Provide the [x, y] coordinate of the cell's center where the given text is located.  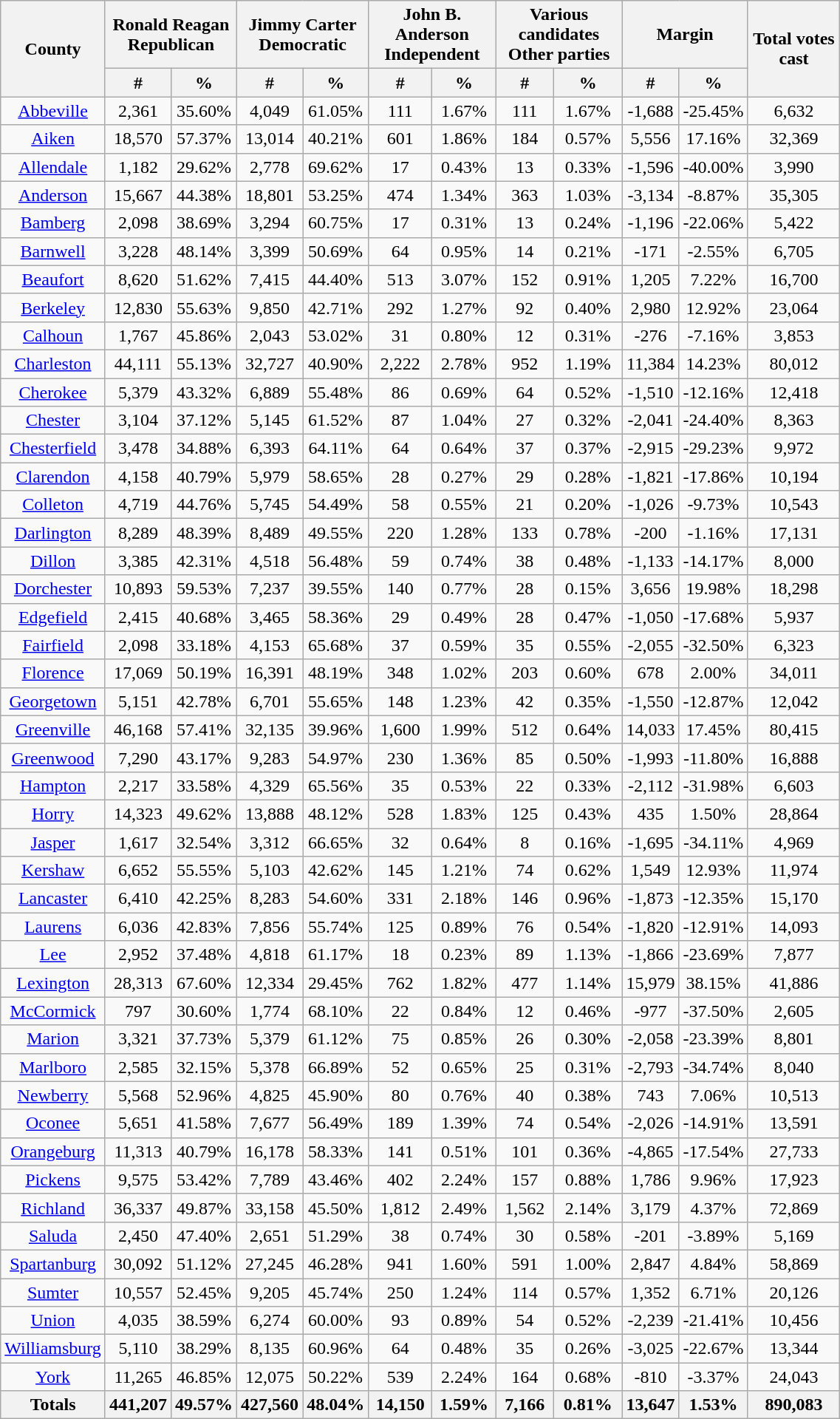
14,323 [137, 814]
Cherokee [53, 392]
477 [525, 983]
68.10% [335, 1011]
4,035 [137, 1321]
0.76% [464, 1095]
-34.74% [714, 1067]
2.18% [464, 899]
0.96% [588, 899]
47.40% [204, 1236]
-22.06% [714, 223]
-37.50% [714, 1011]
27 [525, 421]
2,450 [137, 1236]
32.15% [204, 1067]
4,518 [270, 561]
1.24% [464, 1293]
10,456 [793, 1321]
3,399 [270, 251]
38.69% [204, 223]
42.62% [335, 871]
9.96% [714, 1180]
591 [525, 1264]
12.93% [714, 871]
2,043 [270, 336]
4.84% [714, 1264]
48.14% [204, 251]
44,111 [137, 364]
3.07% [464, 279]
46.85% [204, 1377]
1,767 [137, 336]
30 [525, 1236]
0.38% [588, 1095]
133 [525, 533]
-1,873 [650, 899]
8,620 [137, 279]
86 [400, 392]
Union [53, 1321]
51.12% [204, 1264]
67.60% [204, 983]
8,040 [793, 1067]
6,705 [793, 251]
58.65% [335, 477]
14,093 [793, 927]
0.59% [464, 645]
146 [525, 899]
40.90% [335, 364]
-2,026 [650, 1123]
2.00% [714, 673]
-200 [650, 533]
37.48% [204, 955]
5,979 [270, 477]
1.83% [464, 814]
678 [650, 673]
0.58% [588, 1236]
66.89% [335, 1067]
0.53% [464, 786]
Jasper [53, 842]
5,556 [650, 139]
-1,596 [650, 167]
29.62% [204, 167]
21 [525, 505]
441,207 [137, 1405]
-34.11% [714, 842]
203 [525, 673]
-12.35% [714, 899]
435 [650, 814]
-22.67% [714, 1349]
-1,820 [650, 927]
66.65% [335, 842]
0.80% [464, 336]
41.58% [204, 1123]
0.32% [588, 421]
32 [400, 842]
6,393 [270, 449]
14,033 [650, 729]
36,337 [137, 1208]
60.75% [335, 223]
42 [525, 701]
-3.89% [714, 1236]
-2,112 [650, 786]
89 [525, 955]
2,778 [270, 167]
0.47% [588, 617]
20,126 [793, 1293]
1.82% [464, 983]
0.95% [464, 251]
1.21% [464, 871]
4,153 [270, 645]
-977 [650, 1011]
140 [400, 589]
1.27% [464, 307]
1,562 [525, 1208]
0.20% [588, 505]
41,886 [793, 983]
0.36% [588, 1151]
0.65% [464, 1067]
53.02% [335, 336]
Jimmy CarterDemocratic [303, 35]
Charleston [53, 364]
4,719 [137, 505]
3,465 [270, 617]
6,603 [793, 786]
-14.91% [714, 1123]
-2,058 [650, 1039]
61.17% [335, 955]
93 [400, 1321]
59 [400, 561]
5,937 [793, 617]
-2,915 [650, 449]
0.46% [588, 1011]
32,369 [793, 139]
5,151 [137, 701]
52 [400, 1067]
10,893 [137, 589]
50.22% [335, 1377]
Ronald ReaganRepublican [171, 35]
35,305 [793, 195]
Anderson [53, 195]
-17.54% [714, 1151]
7,290 [137, 758]
-9.73% [714, 505]
52.96% [204, 1095]
48.12% [335, 814]
4,825 [270, 1095]
45.74% [335, 1293]
0.35% [588, 701]
7,877 [793, 955]
-3.37% [714, 1377]
4,818 [270, 955]
Marlboro [53, 1067]
6,889 [270, 392]
Hampton [53, 786]
8,289 [137, 533]
Sumter [53, 1293]
48.39% [204, 533]
61.05% [335, 111]
27,733 [793, 1151]
-201 [650, 1236]
1.13% [588, 955]
12,418 [793, 392]
11,265 [137, 1377]
55.74% [335, 927]
-2,041 [650, 421]
61.12% [335, 1039]
69.62% [335, 167]
John B. AndersonIndependent [432, 35]
28,313 [137, 983]
16,888 [793, 758]
184 [525, 139]
52.45% [204, 1293]
County [53, 49]
9,850 [270, 307]
-2,793 [650, 1067]
6,410 [137, 899]
3,385 [137, 561]
23,064 [793, 307]
1,774 [270, 1011]
54.97% [335, 758]
5,103 [270, 871]
292 [400, 307]
42.31% [204, 561]
10,543 [793, 505]
474 [400, 195]
43.46% [335, 1180]
60.96% [335, 1349]
Totals [53, 1405]
1.02% [464, 673]
45.90% [335, 1095]
44.40% [335, 279]
-23.69% [714, 955]
44.76% [204, 505]
1.14% [588, 983]
0.21% [588, 251]
57.41% [204, 729]
80,012 [793, 364]
61.52% [335, 421]
49.62% [204, 814]
8,283 [270, 899]
Allendale [53, 167]
Williamsburg [53, 1349]
Bamberg [53, 223]
3,228 [137, 251]
Laurens [53, 927]
11,974 [793, 871]
-4,865 [650, 1151]
9,575 [137, 1180]
40.21% [335, 139]
58.36% [335, 617]
50.19% [204, 673]
1.00% [588, 1264]
53.25% [335, 195]
Chester [53, 421]
55.65% [335, 701]
2,952 [137, 955]
-1,688 [650, 111]
6,323 [793, 645]
6,274 [270, 1321]
Richland [53, 1208]
80 [400, 1095]
2,605 [793, 1011]
18,801 [270, 195]
33,158 [270, 1208]
-1,866 [650, 955]
-17.86% [714, 477]
-12.91% [714, 927]
-12.87% [714, 701]
15,667 [137, 195]
-1.16% [714, 533]
4,969 [793, 842]
Dillon [53, 561]
16,391 [270, 673]
Horry [53, 814]
Aiken [53, 139]
40 [525, 1095]
-11.80% [714, 758]
4,329 [270, 786]
10,513 [793, 1095]
0.78% [588, 533]
45.50% [335, 1208]
1.34% [464, 195]
58,869 [793, 1264]
2,415 [137, 617]
44.38% [204, 195]
-1,133 [650, 561]
2,217 [137, 786]
-31.98% [714, 786]
14.23% [714, 364]
-40.00% [714, 167]
0.68% [588, 1377]
Barnwell [53, 251]
5,110 [137, 1349]
59.53% [204, 589]
Dorchester [53, 589]
145 [400, 871]
0.37% [588, 449]
2.49% [464, 1208]
6.71% [714, 1293]
0.84% [464, 1011]
7,237 [270, 589]
1.39% [464, 1123]
85 [525, 758]
58.33% [335, 1151]
13,344 [793, 1349]
0.28% [588, 477]
13,888 [270, 814]
8,489 [270, 533]
12,075 [270, 1377]
427,560 [270, 1405]
8,801 [793, 1039]
-810 [650, 1377]
-25.45% [714, 111]
35.60% [204, 111]
14 [525, 251]
Edgefield [53, 617]
Total votes cast [793, 49]
1,205 [650, 279]
2,361 [137, 111]
3,990 [793, 167]
16,700 [793, 279]
797 [137, 1011]
0.81% [588, 1405]
528 [400, 814]
513 [400, 279]
8 [525, 842]
743 [650, 1095]
0.27% [464, 477]
43.17% [204, 758]
Marion [53, 1039]
Fairfield [53, 645]
Clarendon [53, 477]
1,786 [650, 1180]
Florence [53, 673]
39.55% [335, 589]
348 [400, 673]
-24.40% [714, 421]
5,422 [793, 223]
80,415 [793, 729]
1.28% [464, 533]
34,011 [793, 673]
-1,550 [650, 701]
539 [400, 1377]
12,042 [793, 701]
1.50% [714, 814]
0.91% [588, 279]
5,745 [270, 505]
Lancaster [53, 899]
32.54% [204, 842]
1.23% [464, 701]
-2,055 [650, 645]
York [53, 1377]
Calhoun [53, 336]
1,549 [650, 871]
9,972 [793, 449]
2,585 [137, 1067]
1.03% [588, 195]
42.83% [204, 927]
6,036 [137, 927]
-1,993 [650, 758]
2.14% [588, 1208]
18 [400, 955]
250 [400, 1293]
24,043 [793, 1377]
7,856 [270, 927]
65.68% [335, 645]
48.04% [335, 1405]
14,150 [400, 1405]
1.86% [464, 139]
3,321 [137, 1039]
0.62% [588, 871]
45.86% [204, 336]
19.98% [714, 589]
56.49% [335, 1123]
37.73% [204, 1039]
1,812 [400, 1208]
11,384 [650, 364]
56.48% [335, 561]
28,864 [793, 814]
4,158 [137, 477]
-12.16% [714, 392]
7,677 [270, 1123]
55.13% [204, 364]
7,166 [525, 1405]
55.48% [335, 392]
38.59% [204, 1321]
114 [525, 1293]
Spartanburg [53, 1264]
331 [400, 899]
34.88% [204, 449]
1,600 [400, 729]
53.42% [204, 1180]
1.36% [464, 758]
57.37% [204, 139]
49.57% [204, 1405]
601 [400, 139]
890,083 [793, 1405]
1.99% [464, 729]
Greenwood [53, 758]
Chesterfield [53, 449]
7.22% [714, 279]
-276 [650, 336]
-3,134 [650, 195]
10,557 [137, 1293]
37.12% [204, 421]
0.23% [464, 955]
17.45% [714, 729]
-1,196 [650, 223]
2,980 [650, 307]
2.78% [464, 364]
76 [525, 927]
51.62% [204, 279]
3,104 [137, 421]
0.51% [464, 1151]
Kershaw [53, 871]
363 [525, 195]
101 [525, 1151]
9,205 [270, 1293]
32,727 [270, 364]
4,049 [270, 111]
0.16% [588, 842]
10,194 [793, 477]
Lee [53, 955]
Newberry [53, 1095]
3,478 [137, 449]
30,092 [137, 1264]
Pickens [53, 1180]
31 [400, 336]
512 [525, 729]
13,647 [650, 1405]
15,979 [650, 983]
33.58% [204, 786]
42.78% [204, 701]
13,014 [270, 139]
1,617 [137, 842]
McCormick [53, 1011]
-29.23% [714, 449]
Oconee [53, 1123]
8,363 [793, 421]
17.16% [714, 139]
5,378 [270, 1067]
952 [525, 364]
0.49% [464, 617]
18,298 [793, 589]
1.53% [714, 1405]
58 [400, 505]
2,651 [270, 1236]
54 [525, 1321]
-1,695 [650, 842]
38.15% [714, 983]
7.06% [714, 1095]
65.56% [335, 786]
33.18% [204, 645]
0.85% [464, 1039]
-2,239 [650, 1321]
29.45% [335, 983]
4.37% [714, 1208]
5,651 [137, 1123]
Berkeley [53, 307]
-3,025 [650, 1349]
189 [400, 1123]
Margin [685, 35]
0.24% [588, 223]
6,652 [137, 871]
75 [400, 1039]
26 [525, 1039]
Beaufort [53, 279]
64.11% [335, 449]
12,830 [137, 307]
3,656 [650, 589]
7,415 [270, 279]
54.49% [335, 505]
Orangeburg [53, 1151]
-23.39% [714, 1039]
3,853 [793, 336]
0.60% [588, 673]
25 [525, 1067]
1,352 [650, 1293]
46,168 [137, 729]
164 [525, 1377]
49.55% [335, 533]
3,312 [270, 842]
0.69% [464, 392]
141 [400, 1151]
402 [400, 1180]
1.59% [464, 1405]
13,591 [793, 1123]
42.71% [335, 307]
3,294 [270, 223]
1.04% [464, 421]
27,245 [270, 1264]
54.60% [335, 899]
7,789 [270, 1180]
42.25% [204, 899]
1.60% [464, 1264]
Various candidatesOther parties [559, 35]
92 [525, 307]
50.69% [335, 251]
55.55% [204, 871]
17,923 [793, 1180]
48.19% [335, 673]
12,334 [270, 983]
30.60% [204, 1011]
11,313 [137, 1151]
Greenville [53, 729]
0.88% [588, 1180]
17,131 [793, 533]
-17.68% [714, 617]
Abbeville [53, 111]
1,182 [137, 167]
15,170 [793, 899]
Colleton [53, 505]
0.30% [588, 1039]
18,570 [137, 139]
762 [400, 983]
230 [400, 758]
9,283 [270, 758]
-21.41% [714, 1321]
0.77% [464, 589]
-32.50% [714, 645]
-1,510 [650, 392]
220 [400, 533]
-1,026 [650, 505]
Lexington [53, 983]
38.29% [204, 1349]
6,632 [793, 111]
-8.87% [714, 195]
-1,050 [650, 617]
39.96% [335, 729]
-171 [650, 251]
0.15% [588, 589]
0.50% [588, 758]
8,135 [270, 1349]
941 [400, 1264]
6,701 [270, 701]
Georgetown [53, 701]
49.87% [204, 1208]
-7.16% [714, 336]
17,069 [137, 673]
16,178 [270, 1151]
2,847 [650, 1264]
72,869 [793, 1208]
60.00% [335, 1321]
87 [400, 421]
55.63% [204, 307]
0.26% [588, 1349]
2,222 [400, 364]
46.28% [335, 1264]
32,135 [270, 729]
-14.17% [714, 561]
43.32% [204, 392]
1.19% [588, 364]
Darlington [53, 533]
51.29% [335, 1236]
0.40% [588, 307]
Saluda [53, 1236]
5,568 [137, 1095]
152 [525, 279]
5,145 [270, 421]
5,169 [793, 1236]
157 [525, 1180]
-2.55% [714, 251]
3,179 [650, 1208]
148 [400, 701]
-1,821 [650, 477]
40.68% [204, 617]
12.92% [714, 307]
8,000 [793, 561]
